Return the [X, Y] coordinate for the center point of the cell that contains the specified text.  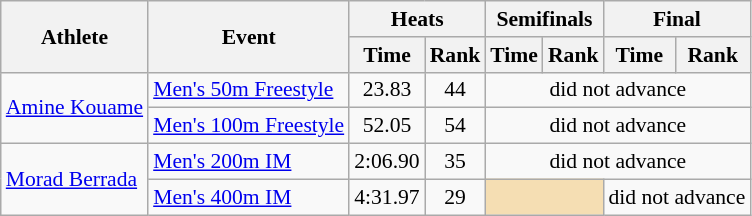
2:06.90 [386, 162]
Men's 50m Freestyle [248, 90]
35 [456, 162]
Morad Berrada [74, 180]
Amine Kouame [74, 108]
Semifinals [544, 19]
Final [676, 19]
52.05 [386, 126]
Event [248, 36]
Men's 200m IM [248, 162]
29 [456, 197]
Men's 100m Freestyle [248, 126]
Heats [417, 19]
Athlete [74, 36]
44 [456, 90]
Men's 400m IM [248, 197]
23.83 [386, 90]
4:31.97 [386, 197]
54 [456, 126]
